Search for the cell housing the specified text and yield its (x, y) center coordinate. 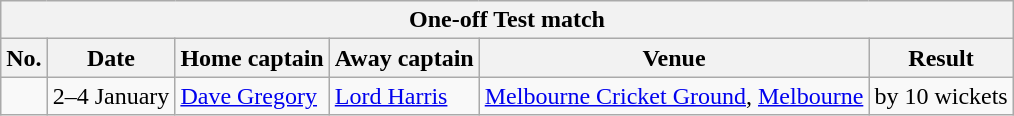
Melbourne Cricket Ground, Melbourne (674, 96)
Away captain (404, 58)
Date (111, 58)
Lord Harris (404, 96)
Dave Gregory (252, 96)
Venue (674, 58)
by 10 wickets (941, 96)
One-off Test match (507, 20)
Home captain (252, 58)
No. (24, 58)
Result (941, 58)
2–4 January (111, 96)
